Determine the (X, Y) coordinate at the center of the cell enclosing the given text.  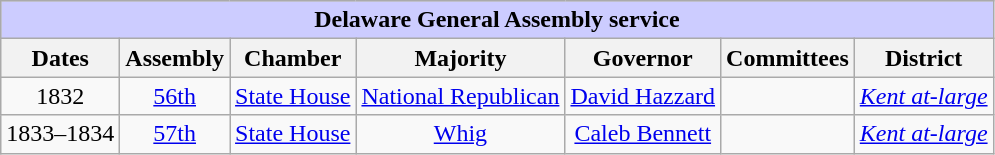
David Hazzard (643, 96)
Dates (60, 58)
Majority (460, 58)
Committees (788, 58)
Assembly (175, 58)
1833–1834 (60, 134)
1832 (60, 96)
Governor (643, 58)
Delaware General Assembly service (497, 20)
District (924, 58)
Chamber (293, 58)
Caleb Bennett (643, 134)
57th (175, 134)
56th (175, 96)
Whig (460, 134)
National Republican (460, 96)
